Find where the given text appears and provide that cell's center as (x, y) coordinate. 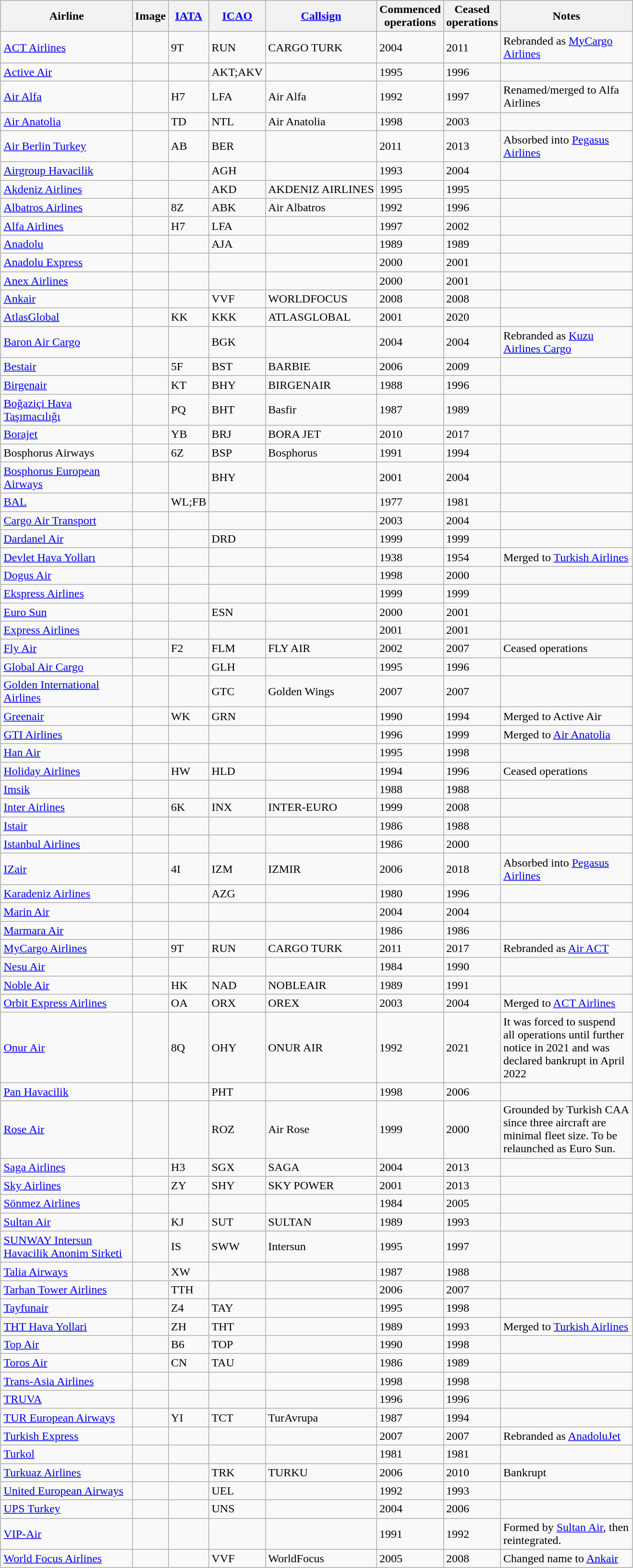
Ekspress Airlines (67, 593)
NTL (237, 121)
Merged to Active Air (566, 716)
Anex Airlines (67, 281)
TCT (237, 1418)
Ankair (67, 299)
OHY (237, 1048)
OREX (321, 1003)
GTI Airlines (67, 735)
Noble Air (67, 985)
Boğaziçi Hava Taşımacılığı (67, 410)
AtlasGlobal (67, 317)
WorldFocus (321, 1558)
NOBLEAIR (321, 985)
ZH (189, 1327)
SKY POWER (321, 1185)
Karadeniz Airlines (67, 893)
Saga Airlines (67, 1167)
WK (189, 716)
Toros Air (67, 1363)
Istair (67, 826)
BRJ (237, 434)
Borajet (67, 434)
Turkuaz Airlines (67, 1472)
Rebranded as AnadoluJet (566, 1436)
Dogus Air (67, 575)
IZM (237, 869)
Commencedoperations (410, 16)
IATA (189, 16)
Onur Air (67, 1048)
BHT (237, 410)
Nesu Air (67, 967)
IS (189, 1246)
ONUR AIR (321, 1048)
AZG (237, 893)
PQ (189, 410)
World Focus Airlines (67, 1558)
Holiday Airlines (67, 771)
H3 (189, 1167)
SWW (237, 1246)
ESN (237, 612)
ROZ (237, 1129)
Renamed/merged to Alfa Airlines (566, 97)
FLY AIR (321, 649)
5F (189, 367)
PHT (237, 1092)
SULTAN (321, 1222)
Rose Air (67, 1129)
THT (237, 1327)
Istanbul Airlines (67, 844)
Callsign (321, 16)
Changed name to Ankair (566, 1558)
AKT;AKV (237, 72)
Sky Airlines (67, 1185)
HK (189, 985)
8Q (189, 1048)
BSP (237, 453)
Albatros Airlines (67, 207)
TUR European Airways (67, 1418)
Talia Airways (67, 1271)
Grounded by Turkish CAA since three aircraft are minimal fleet size. To be relaunched as Euro Sun. (566, 1129)
TOP (237, 1345)
Devlet Hava Yolları (67, 557)
Anadolu Express (67, 262)
F2 (189, 649)
Imsik (67, 789)
UPS Turkey (67, 1509)
Air Albatros (321, 207)
Inter Airlines (67, 808)
ATLASGLOBAL (321, 317)
Turkish Express (67, 1436)
TRUVA (67, 1399)
Orbit Express Airlines (67, 1003)
KK (189, 317)
BIRGENAIR (321, 385)
Bestair (67, 367)
Airgroup Havacilik (67, 171)
YB (189, 434)
Basfir (321, 410)
1938 (410, 557)
Golden International Airlines (67, 691)
Euro Sun (67, 612)
Rebranded as Air ACT (566, 949)
SHY (237, 1185)
Sultan Air (67, 1222)
SAGA (321, 1167)
AKD (237, 189)
8Z (189, 207)
VIP-Air (67, 1533)
Sönmez Airlines (67, 1204)
Merged to Air Anatolia (566, 735)
FLM (237, 649)
SUT (237, 1222)
TURKU (321, 1472)
Intersun (321, 1246)
TAY (237, 1308)
Trans-Asia Airlines (67, 1381)
1977 (410, 502)
Bankrupt (566, 1472)
Airline (67, 16)
CN (189, 1363)
Air Berlin Turkey (67, 146)
BARBIE (321, 367)
GLH (237, 667)
Ceasedoperations (472, 16)
Global Air Cargo (67, 667)
BGK (237, 342)
KJ (189, 1222)
Notes (566, 16)
Active Air (67, 72)
Merged to ACT Airlines (566, 1003)
UNS (237, 1509)
Bosphorus European Airways (67, 477)
KKK (237, 317)
TD (189, 121)
Tarhan Tower Airlines (67, 1290)
Tayfunair (67, 1308)
Greenair (67, 716)
Marmara Air (67, 930)
AB (189, 146)
BAL (67, 502)
B6 (189, 1345)
ACT Airlines (67, 47)
WORLDFOCUS (321, 299)
2018 (472, 869)
Anadolu (67, 244)
Marin Air (67, 912)
Turkol (67, 1454)
4I (189, 869)
TRK (237, 1472)
DRD (237, 539)
2021 (472, 1048)
BORA JET (321, 434)
OA (189, 1003)
Pan Havacilik (67, 1092)
Rebranded as Kuzu Airlines Cargo (566, 342)
WL;FB (189, 502)
GRN (237, 716)
Cargo Air Transport (67, 520)
TAU (237, 1363)
YI (189, 1418)
MyCargo Airlines (67, 949)
6K (189, 808)
Z4 (189, 1308)
2009 (472, 367)
BER (237, 146)
Golden Wings (321, 691)
IZMIR (321, 869)
Image (151, 16)
KT (189, 385)
ABK (237, 207)
Akdeniz Airlines (67, 189)
HW (189, 771)
1954 (472, 557)
ORX (237, 1003)
Baron Air Cargo (67, 342)
Bosphorus (321, 453)
THT Hava Yollari (67, 1327)
Alfa Airlines (67, 226)
Han Air (67, 753)
Rebranded as MyCargo Airlines (566, 47)
AKDENIZ AIRLINES (321, 189)
Birgenair (67, 385)
Fly Air (67, 649)
HLD (237, 771)
XW (189, 1271)
AJA (237, 244)
United European Airways (67, 1491)
ZY (189, 1185)
TTH (189, 1290)
ICAO (237, 16)
It was forced to suspend all operations until further notice in 2021 and was declared bankrupt in April 2022 (566, 1048)
INX (237, 808)
IZair (67, 869)
UEL (237, 1491)
Express Airlines (67, 630)
1980 (410, 893)
Dardanel Air (67, 539)
INTER-EURO (321, 808)
AGH (237, 171)
TurAvrupa (321, 1418)
BST (237, 367)
Air Rose (321, 1129)
SGX (237, 1167)
Top Air (67, 1345)
SUNWAY Intersun Havacilik Anonim Sirketi (67, 1246)
Formed by Sultan Air, then reintegrated. (566, 1533)
Bosphorus Airways (67, 453)
2020 (472, 317)
NAD (237, 985)
6Z (189, 453)
GTC (237, 691)
